Scan for the cell matching the given text and deliver its (X, Y) coordinate at center. 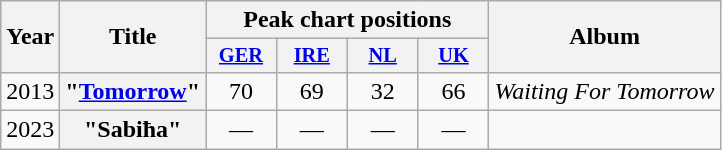
Waiting For Tomorrow (604, 91)
69 (312, 91)
66 (454, 91)
70 (242, 91)
IRE (312, 56)
2013 (30, 91)
Album (604, 37)
"Tomorrow" (133, 91)
NL (382, 56)
Peak chart positions (348, 20)
UK (454, 56)
Year (30, 37)
32 (382, 91)
GER (242, 56)
2023 (30, 130)
"Sabiħa" (133, 130)
Title (133, 37)
